Provide the [x, y] coordinate of the cell's center where the given text is located.  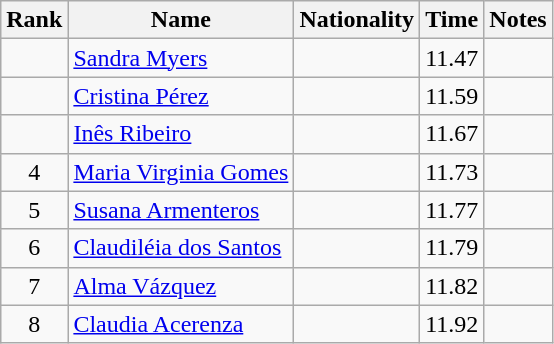
Inês Ribeiro [181, 134]
8 [34, 324]
4 [34, 172]
Maria Virginia Gomes [181, 172]
11.92 [452, 324]
Sandra Myers [181, 58]
Name [181, 20]
Rank [34, 20]
11.77 [452, 210]
5 [34, 210]
11.59 [452, 96]
11.82 [452, 286]
Nationality [357, 20]
Notes [518, 20]
Cristina Pérez [181, 96]
Time [452, 20]
11.47 [452, 58]
Claudiléia dos Santos [181, 248]
6 [34, 248]
11.67 [452, 134]
11.73 [452, 172]
11.79 [452, 248]
Susana Armenteros [181, 210]
Alma Vázquez [181, 286]
Claudia Acerenza [181, 324]
7 [34, 286]
